Provide the [X, Y] coordinate of the cell's center where the given text is located.  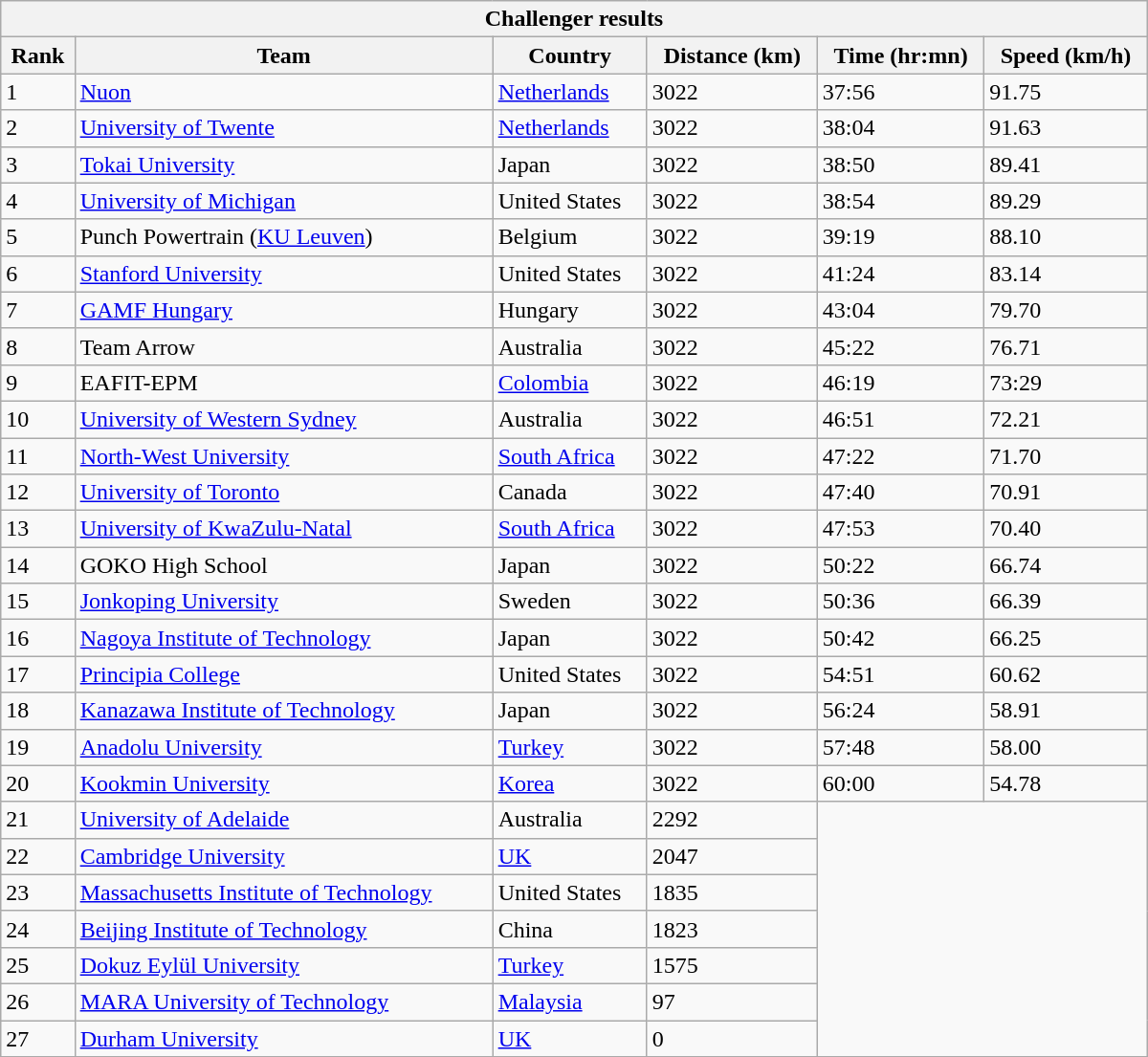
2292 [732, 820]
Dokuz Eylül University [283, 965]
27 [38, 1038]
73:29 [1066, 383]
Belgium [570, 237]
46:51 [900, 419]
Nagoya Institute of Technology [283, 638]
70.91 [1066, 493]
46:19 [900, 383]
71.70 [1066, 456]
17 [38, 674]
14 [38, 565]
50:22 [900, 565]
15 [38, 602]
Rank [38, 55]
54.78 [1066, 783]
Team [283, 55]
66.39 [1066, 602]
13 [38, 529]
Korea [570, 783]
16 [38, 638]
University of KwaZulu-Natal [283, 529]
66.74 [1066, 565]
GAMF Hungary [283, 310]
Challenger results [574, 19]
47:40 [900, 493]
8 [38, 346]
Team Arrow [283, 346]
26 [38, 1002]
University of Adelaide [283, 820]
91.63 [1066, 128]
Tokai University [283, 165]
19 [38, 747]
47:22 [900, 456]
39:19 [900, 237]
56:24 [900, 711]
89.41 [1066, 165]
91.75 [1066, 92]
41:24 [900, 274]
Distance (km) [732, 55]
Canada [570, 493]
Punch Powertrain (KU Leuven) [283, 237]
Speed (km/h) [1066, 55]
University of Michigan [283, 201]
Time (hr:mn) [900, 55]
2 [38, 128]
Durham University [283, 1038]
Jonkoping University [283, 602]
China [570, 929]
66.25 [1066, 638]
47:53 [900, 529]
11 [38, 456]
Country [570, 55]
18 [38, 711]
38:04 [900, 128]
University of Western Sydney [283, 419]
50:42 [900, 638]
1 [38, 92]
Kookmin University [283, 783]
10 [38, 419]
Hungary [570, 310]
Sweden [570, 602]
83.14 [1066, 274]
23 [38, 892]
97 [732, 1002]
7 [38, 310]
58.91 [1066, 711]
25 [38, 965]
38:54 [900, 201]
Nuon [283, 92]
2047 [732, 856]
60:00 [900, 783]
4 [38, 201]
60.62 [1066, 674]
University of Twente [283, 128]
9 [38, 383]
3 [38, 165]
57:48 [900, 747]
72.21 [1066, 419]
38:50 [900, 165]
1835 [732, 892]
37:56 [900, 92]
EAFIT-EPM [283, 383]
88.10 [1066, 237]
70.40 [1066, 529]
Stanford University [283, 274]
MARA University of Technology [283, 1002]
89.29 [1066, 201]
54:51 [900, 674]
20 [38, 783]
Beijing Institute of Technology [283, 929]
6 [38, 274]
79.70 [1066, 310]
Principia College [283, 674]
Kanazawa Institute of Technology [283, 711]
45:22 [900, 346]
22 [38, 856]
GOKO High School [283, 565]
1575 [732, 965]
Massachusetts Institute of Technology [283, 892]
24 [38, 929]
1823 [732, 929]
0 [732, 1038]
76.71 [1066, 346]
North-West University [283, 456]
12 [38, 493]
21 [38, 820]
Colombia [570, 383]
43:04 [900, 310]
Anadolu University [283, 747]
University of Toronto [283, 493]
5 [38, 237]
58.00 [1066, 747]
Malaysia [570, 1002]
Cambridge University [283, 856]
50:36 [900, 602]
